Extract the (x, y) coordinate from the center of the cell holding the provided text.  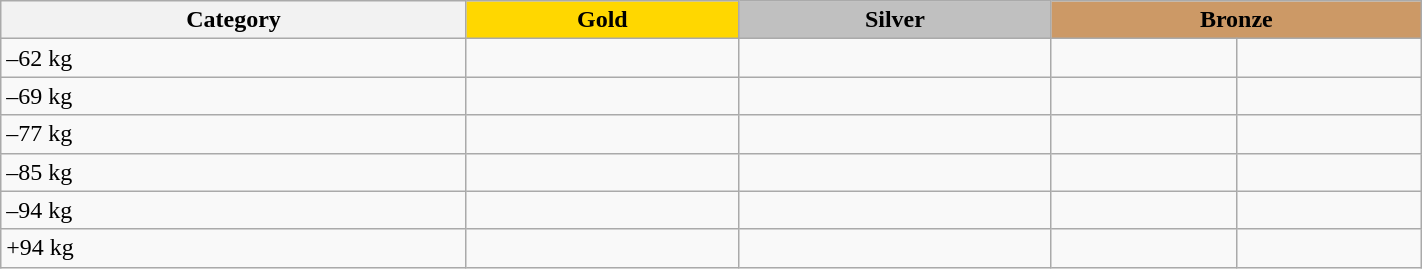
Bronze (1236, 20)
–85 kg (234, 172)
–77 kg (234, 134)
+94 kg (234, 248)
Silver (894, 20)
–69 kg (234, 96)
Gold (602, 20)
–62 kg (234, 58)
Category (234, 20)
–94 kg (234, 210)
